Search for the cell housing the specified text and yield its [X, Y] center coordinate. 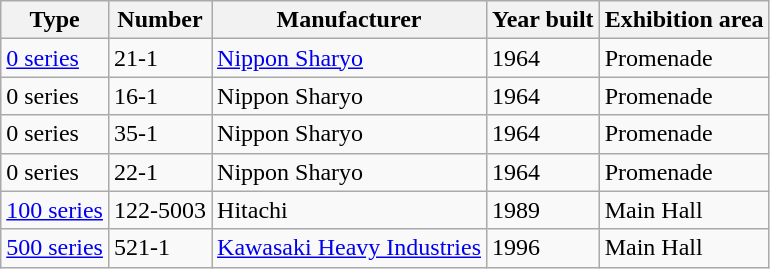
1989 [544, 210]
Manufacturer [350, 20]
Hitachi [350, 210]
Type [55, 20]
Number [160, 20]
Kawasaki Heavy Industries [350, 248]
Exhibition area [684, 20]
1996 [544, 248]
122-5003 [160, 210]
100 series [55, 210]
521-1 [160, 248]
22-1 [160, 172]
35-1 [160, 134]
16-1 [160, 96]
21-1 [160, 58]
Year built [544, 20]
500 series [55, 248]
